Pinpoint the cell where the given text exists, returning its (x, y) midpoint coordinate. 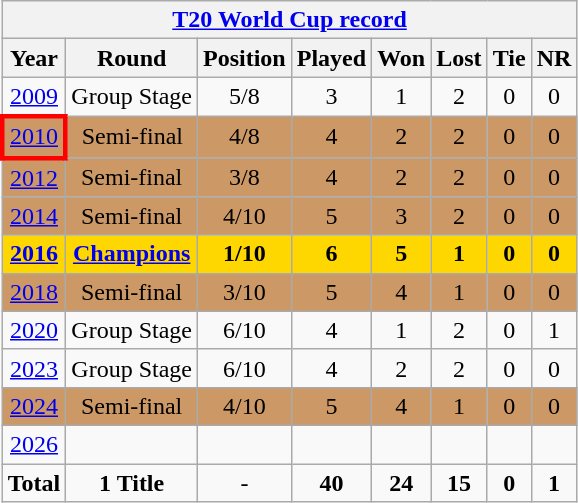
4/8 (245, 136)
Total (34, 483)
NR (554, 58)
40 (331, 483)
Tie (509, 58)
1 Title (132, 483)
Round (132, 58)
2018 (34, 292)
Year (34, 58)
2009 (34, 97)
2010 (34, 136)
2012 (34, 178)
Lost (459, 58)
2016 (34, 254)
Position (245, 58)
5/8 (245, 97)
T20 World Cup record (290, 20)
24 (402, 483)
2023 (34, 368)
2014 (34, 216)
Won (402, 58)
3/8 (245, 178)
1/10 (245, 254)
2024 (34, 406)
6 (331, 254)
- (245, 483)
Played (331, 58)
15 (459, 483)
3/10 (245, 292)
2020 (34, 330)
Champions (132, 254)
2026 (34, 444)
